Determine the (x, y) coordinate at the center of the cell enclosing the given text.  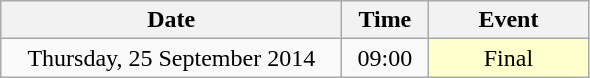
Thursday, 25 September 2014 (172, 58)
Time (385, 20)
Event (508, 20)
Date (172, 20)
09:00 (385, 58)
Final (508, 58)
